Output the (X, Y) coordinate of the center of the cell containing the given text.  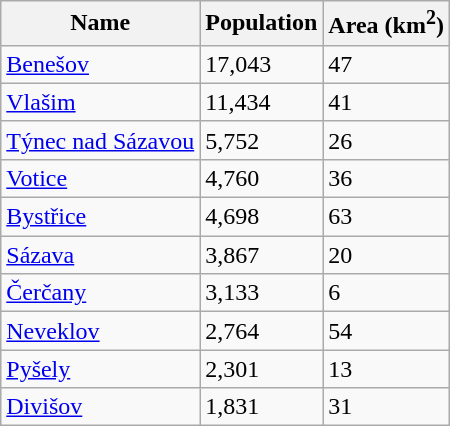
Pyšely (100, 369)
6 (386, 293)
Divišov (100, 407)
2,301 (262, 369)
Vlašim (100, 102)
11,434 (262, 102)
5,752 (262, 140)
63 (386, 217)
4,760 (262, 178)
Population (262, 24)
17,043 (262, 64)
Votice (100, 178)
41 (386, 102)
Neveklov (100, 331)
Týnec nad Sázavou (100, 140)
26 (386, 140)
Bystřice (100, 217)
3,867 (262, 255)
Name (100, 24)
Area (km2) (386, 24)
Sázava (100, 255)
47 (386, 64)
Čerčany (100, 293)
4,698 (262, 217)
13 (386, 369)
2,764 (262, 331)
36 (386, 178)
3,133 (262, 293)
Benešov (100, 64)
54 (386, 331)
31 (386, 407)
1,831 (262, 407)
20 (386, 255)
